Pinpoint the cell where the given text exists, returning its [x, y] midpoint coordinate. 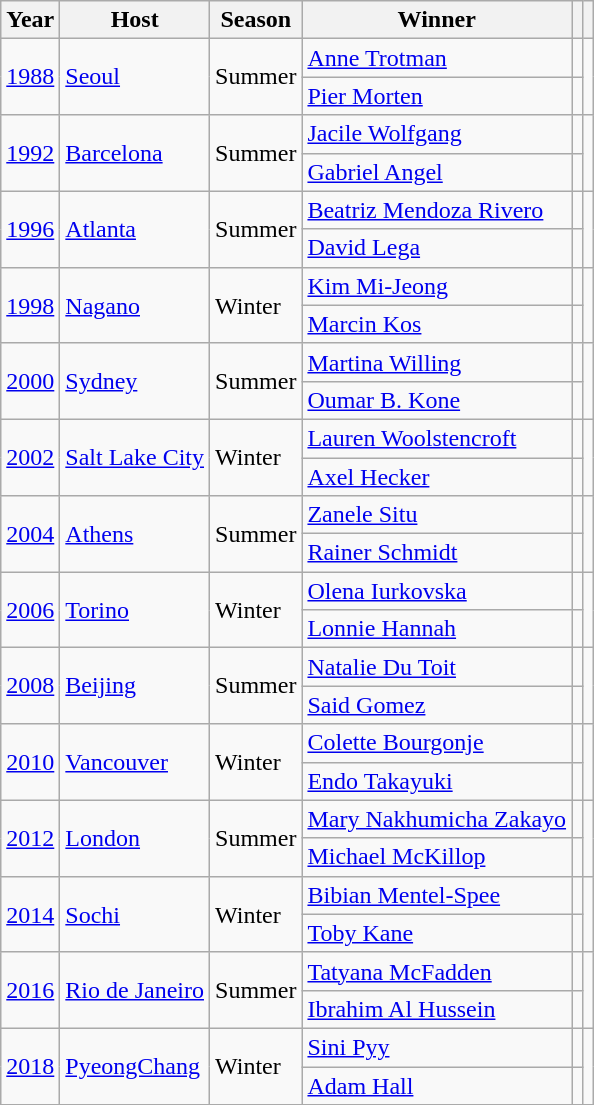
Season [256, 20]
2004 [30, 534]
2010 [30, 762]
Axel Hecker [437, 477]
Pier Morten [437, 96]
1998 [30, 305]
Gabriel Angel [437, 172]
2014 [30, 914]
Vancouver [135, 762]
2006 [30, 610]
Beijing [135, 686]
Sini Pyy [437, 1047]
Winner [437, 20]
Year [30, 20]
Lauren Woolstencroft [437, 438]
Sydney [135, 381]
Said Gomez [437, 705]
Jacile Wolfgang [437, 134]
Zanele Situ [437, 515]
Endo Takayuki [437, 781]
Barcelona [135, 153]
David Lega [437, 248]
London [135, 838]
2000 [30, 381]
Michael McKillop [437, 857]
Atlanta [135, 229]
2008 [30, 686]
Martina Willing [437, 362]
Torino [135, 610]
Anne Trotman [437, 58]
Kim Mi-Jeong [437, 286]
Olena Iurkovska [437, 591]
Lonnie Hannah [437, 629]
1992 [30, 153]
Bibian Mentel-Spee [437, 895]
2012 [30, 838]
Ibrahim Al Hussein [437, 1009]
2002 [30, 457]
Nagano [135, 305]
1996 [30, 229]
Mary Nakhumicha Zakayo [437, 819]
Oumar B. Kone [437, 400]
Rio de Janeiro [135, 990]
Athens [135, 534]
1988 [30, 77]
Colette Bourgonje [437, 743]
Host [135, 20]
Beatriz Mendoza Rivero [437, 210]
2016 [30, 990]
Salt Lake City [135, 457]
Seoul [135, 77]
PyeongChang [135, 1066]
Adam Hall [437, 1085]
Sochi [135, 914]
Rainer Schmidt [437, 553]
Toby Kane [437, 933]
2018 [30, 1066]
Natalie Du Toit [437, 667]
Marcin Kos [437, 324]
Tatyana McFadden [437, 971]
